Return [x, y] of the center of cell containing provided text 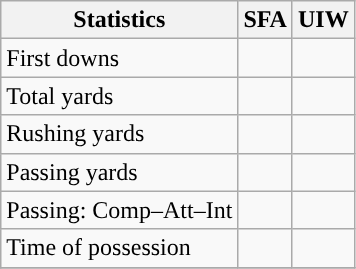
SFA [266, 20]
Time of possession [120, 248]
Passing: Comp–Att–Int [120, 210]
Total yards [120, 96]
First downs [120, 58]
UIW [323, 20]
Passing yards [120, 172]
Statistics [120, 20]
Rushing yards [120, 134]
